Pinpoint the cell where the given text exists, returning its (X, Y) midpoint coordinate. 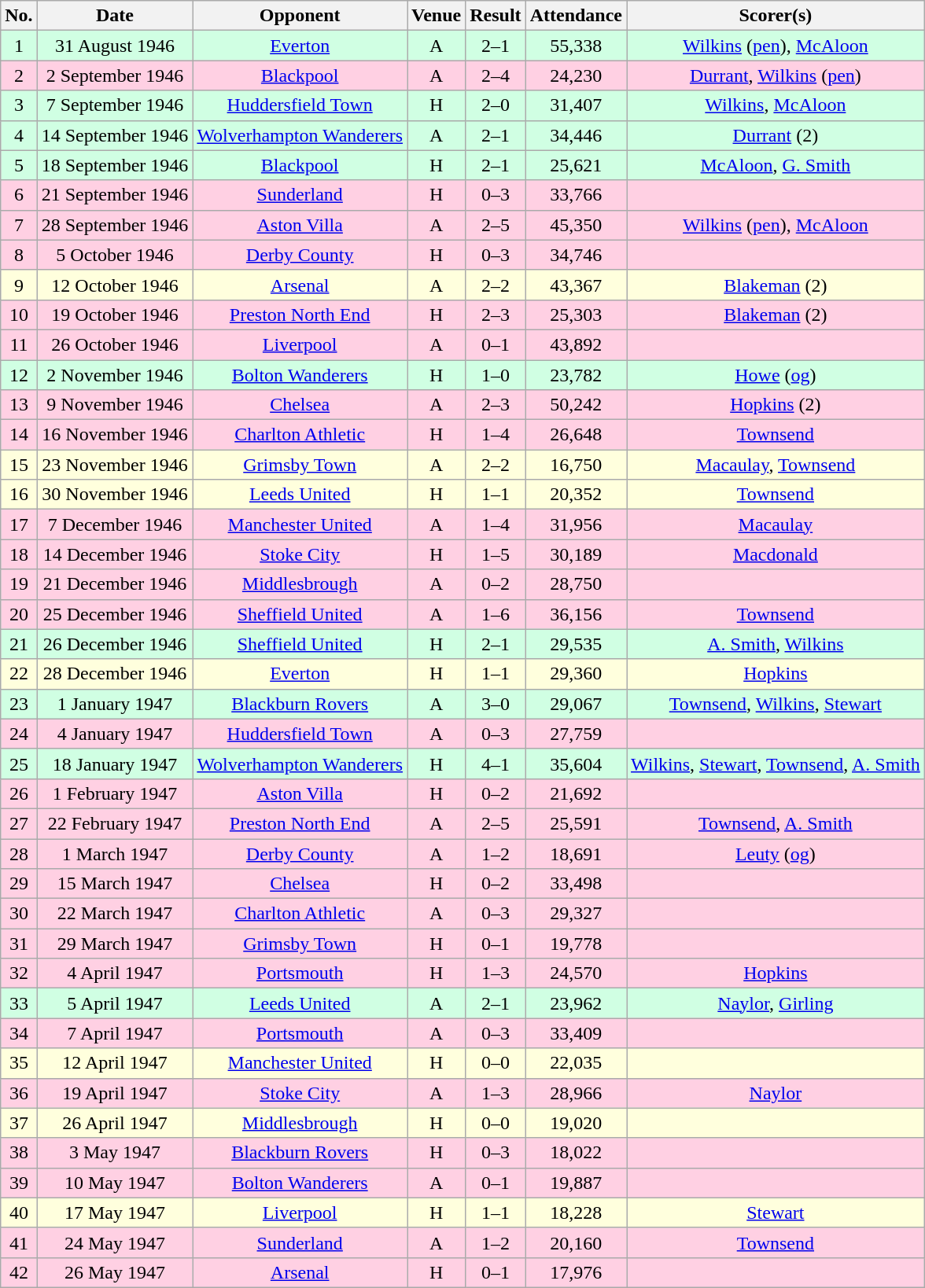
19,020 (576, 1123)
Result (496, 16)
33 (19, 1003)
34,746 (576, 255)
31,956 (576, 524)
18 September 1946 (115, 165)
31 (19, 944)
28,966 (576, 1093)
33,498 (576, 884)
A. Smith, Wilkins (776, 644)
Durrant (2) (776, 135)
14 (19, 435)
26 May 1947 (115, 1272)
23,962 (576, 1003)
3–0 (496, 704)
50,242 (576, 405)
Townsend, Wilkins, Stewart (776, 704)
18 January 1947 (115, 764)
26 (19, 793)
17,976 (576, 1272)
3 (19, 105)
22 (19, 674)
12 October 1946 (115, 285)
24 (19, 734)
4–1 (496, 764)
13 (19, 405)
18 (19, 554)
Leuty (og) (776, 853)
25 December 1946 (115, 614)
Date (115, 16)
45,350 (576, 225)
7 December 1946 (115, 524)
26 December 1946 (115, 644)
29 March 1947 (115, 944)
32 (19, 973)
17 May 1947 (115, 1213)
Naylor, Girling (776, 1003)
36 (19, 1093)
25,591 (576, 823)
18,691 (576, 853)
19 April 1947 (115, 1093)
28 December 1946 (115, 674)
Macaulay, Townsend (776, 465)
24 May 1947 (115, 1242)
36,156 (576, 614)
55,338 (576, 46)
42 (19, 1272)
Macdonald (776, 554)
8 (19, 255)
19 (19, 584)
Opponent (300, 16)
10 (19, 315)
7 April 1947 (115, 1033)
4 April 1947 (115, 973)
21 (19, 644)
17 (19, 524)
2 (19, 75)
Wilkins, Stewart, Townsend, A. Smith (776, 764)
35 (19, 1063)
14 September 1946 (115, 135)
22,035 (576, 1063)
Wilkins, McAloon (776, 105)
McAloon, G. Smith (776, 165)
Scorer(s) (776, 16)
34 (19, 1033)
27 (19, 823)
7 (19, 225)
31,407 (576, 105)
6 (19, 195)
43,892 (576, 344)
16 November 1946 (115, 435)
30 (19, 914)
23 November 1946 (115, 465)
Attendance (576, 16)
18,022 (576, 1153)
28 September 1946 (115, 225)
19,887 (576, 1183)
34,446 (576, 135)
33,766 (576, 195)
40 (19, 1213)
14 December 1946 (115, 554)
Stewart (776, 1213)
28 (19, 853)
30,189 (576, 554)
38 (19, 1153)
4 (19, 135)
1–6 (496, 614)
25,621 (576, 165)
11 (19, 344)
Townsend, A. Smith (776, 823)
41 (19, 1242)
26,648 (576, 435)
1 March 1947 (115, 853)
31 August 1946 (115, 46)
12 (19, 375)
1–5 (496, 554)
Naylor (776, 1093)
22 February 1947 (115, 823)
7 September 1946 (115, 105)
23 (19, 704)
19 October 1946 (115, 315)
24,570 (576, 973)
20,352 (576, 495)
18,228 (576, 1213)
20 (19, 614)
Venue (437, 16)
2 November 1946 (115, 375)
28,750 (576, 584)
29,535 (576, 644)
Macaulay (776, 524)
1 February 1947 (115, 793)
15 (19, 465)
Howe (og) (776, 375)
37 (19, 1123)
25 (19, 764)
1 January 1947 (115, 704)
15 March 1947 (115, 884)
12 April 1947 (115, 1063)
19,778 (576, 944)
2–0 (496, 105)
10 May 1947 (115, 1183)
30 November 1946 (115, 495)
21,692 (576, 793)
21 September 1946 (115, 195)
29,360 (576, 674)
24,230 (576, 75)
4 January 1947 (115, 734)
16,750 (576, 465)
1–0 (496, 375)
27,759 (576, 734)
1 (19, 46)
5 (19, 165)
Durrant, Wilkins (pen) (776, 75)
2–4 (496, 75)
43,367 (576, 285)
23,782 (576, 375)
22 March 1947 (115, 914)
9 (19, 285)
26 April 1947 (115, 1123)
9 November 1946 (115, 405)
29,067 (576, 704)
20,160 (576, 1242)
29,327 (576, 914)
39 (19, 1183)
29 (19, 884)
No. (19, 16)
3 May 1947 (115, 1153)
5 April 1947 (115, 1003)
5 October 1946 (115, 255)
21 December 1946 (115, 584)
16 (19, 495)
26 October 1946 (115, 344)
35,604 (576, 764)
Hopkins (2) (776, 405)
2 September 1946 (115, 75)
25,303 (576, 315)
33,409 (576, 1033)
